Detect which cell encompasses the target text, then output its (x, y) center coordinate. 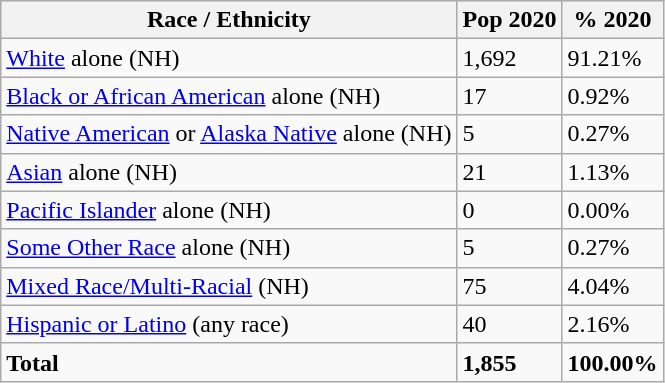
Hispanic or Latino (any race) (229, 324)
0 (510, 210)
Some Other Race alone (NH) (229, 248)
91.21% (612, 58)
0.92% (612, 96)
2.16% (612, 324)
1.13% (612, 172)
Total (229, 362)
% 2020 (612, 20)
1,855 (510, 362)
1,692 (510, 58)
Asian alone (NH) (229, 172)
21 (510, 172)
Native American or Alaska Native alone (NH) (229, 134)
Mixed Race/Multi-Racial (NH) (229, 286)
75 (510, 286)
0.00% (612, 210)
Race / Ethnicity (229, 20)
17 (510, 96)
Pacific Islander alone (NH) (229, 210)
Black or African American alone (NH) (229, 96)
100.00% (612, 362)
Pop 2020 (510, 20)
White alone (NH) (229, 58)
40 (510, 324)
4.04% (612, 286)
